Pinpoint the cell where the given text exists, returning its [X, Y] midpoint coordinate. 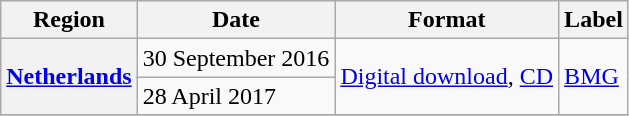
Format [447, 20]
Region [69, 20]
Label [594, 20]
Date [236, 20]
30 September 2016 [236, 58]
28 April 2017 [236, 96]
Netherlands [69, 77]
Digital download, CD [447, 77]
BMG [594, 77]
